Detect which cell encompasses the target text, then output its (X, Y) center coordinate. 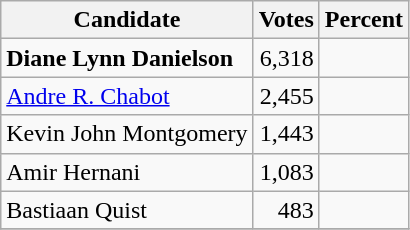
2,455 (286, 96)
Percent (364, 20)
Diane Lynn Danielson (127, 58)
6,318 (286, 58)
Kevin John Montgomery (127, 134)
Andre R. Chabot (127, 96)
1,443 (286, 134)
Candidate (127, 20)
Amir Hernani (127, 172)
1,083 (286, 172)
483 (286, 210)
Bastiaan Quist (127, 210)
Votes (286, 20)
